From the cell containing the given text, extract its center point as (X, Y) coordinate. 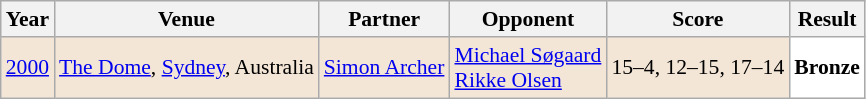
2000 (28, 68)
Michael Søgaard Rikke Olsen (528, 68)
Score (698, 19)
Year (28, 19)
Venue (186, 19)
The Dome, Sydney, Australia (186, 68)
Result (827, 19)
15–4, 12–15, 17–14 (698, 68)
Simon Archer (384, 68)
Opponent (528, 19)
Partner (384, 19)
Bronze (827, 68)
